Find where the given text appears and provide that cell's center as [X, Y] coordinate. 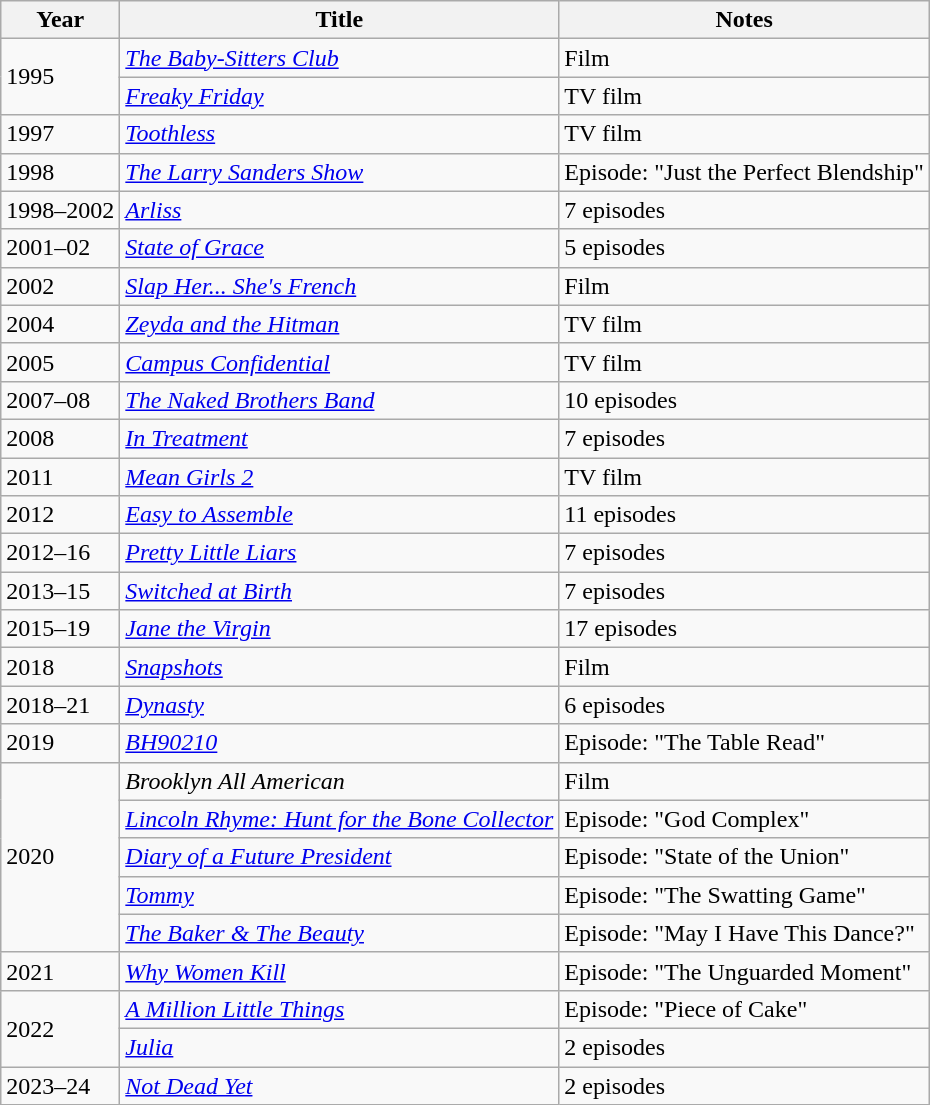
17 episodes [744, 629]
Episode: "The Swatting Game" [744, 895]
2018 [60, 667]
Episode: "State of the Union" [744, 857]
Campus Confidential [340, 362]
2020 [60, 857]
Episode: "Piece of Cake" [744, 1009]
BH90210 [340, 743]
The Naked Brothers Band [340, 400]
2013–15 [60, 591]
The Larry Sanders Show [340, 172]
Brooklyn All American [340, 781]
2022 [60, 1028]
Slap Her... She's French [340, 286]
2008 [60, 438]
2002 [60, 286]
The Baby-Sitters Club [340, 58]
Tommy [340, 895]
2012 [60, 515]
The Baker & The Beauty [340, 933]
2023–24 [60, 1085]
Easy to Assemble [340, 515]
Episode: "God Complex" [744, 819]
1998 [60, 172]
Dynasty [340, 705]
1998–2002 [60, 210]
2019 [60, 743]
5 episodes [744, 248]
Episode: "Just the Perfect Blendship" [744, 172]
Jane the Virgin [340, 629]
1997 [60, 134]
2012–16 [60, 553]
Episode: "May I Have This Dance?" [744, 933]
Year [60, 20]
2001–02 [60, 248]
Notes [744, 20]
Episode: "The Unguarded Moment" [744, 971]
Episode: "The Table Read" [744, 743]
2015–19 [60, 629]
Lincoln Rhyme: Hunt for the Bone Collector [340, 819]
2007–08 [60, 400]
Switched at Birth [340, 591]
In Treatment [340, 438]
Snapshots [340, 667]
Diary of a Future President [340, 857]
State of Grace [340, 248]
Julia [340, 1047]
10 episodes [744, 400]
6 episodes [744, 705]
A Million Little Things [340, 1009]
1995 [60, 77]
2011 [60, 477]
Mean Girls 2 [340, 477]
2018–21 [60, 705]
2004 [60, 324]
Freaky Friday [340, 96]
Arliss [340, 210]
Why Women Kill [340, 971]
11 episodes [744, 515]
Not Dead Yet [340, 1085]
2005 [60, 362]
Pretty Little Liars [340, 553]
Toothless [340, 134]
Zeyda and the Hitman [340, 324]
Title [340, 20]
2021 [60, 971]
